Pinpoint the cell where the given text exists, returning its [X, Y] midpoint coordinate. 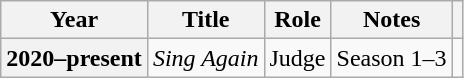
Year [74, 20]
2020–present [74, 58]
Season 1–3 [392, 58]
Judge [298, 58]
Sing Again [206, 58]
Role [298, 20]
Title [206, 20]
Notes [392, 20]
